Detect which cell encompasses the target text, then output its [x, y] center coordinate. 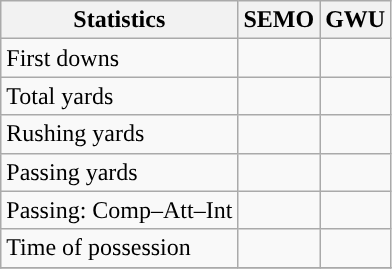
Statistics [120, 20]
SEMO [279, 20]
Passing: Comp–Att–Int [120, 210]
Total yards [120, 96]
Time of possession [120, 248]
Passing yards [120, 172]
GWU [356, 20]
Rushing yards [120, 134]
First downs [120, 58]
